Capture the cell that displays the provided text and extract its [x, y] central coordinate. 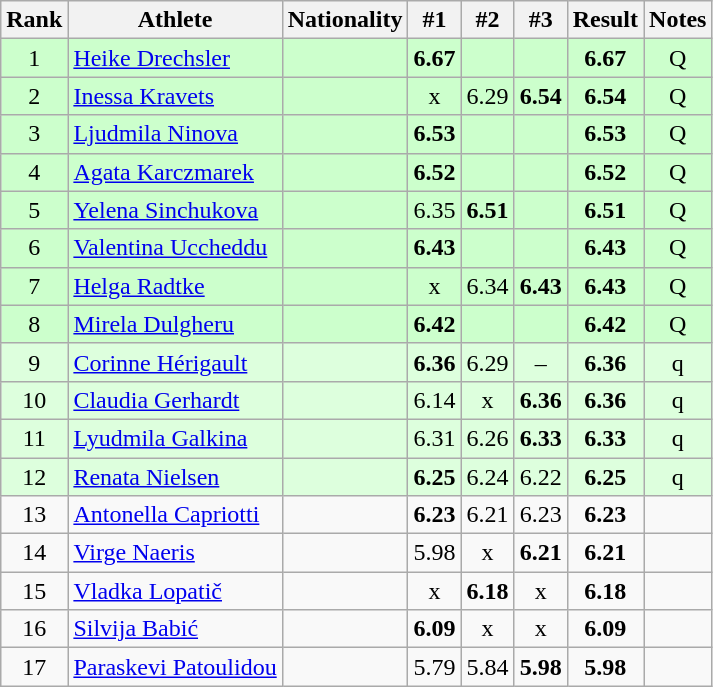
5.79 [434, 667]
6.24 [488, 477]
Helga Radtke [175, 286]
6.22 [540, 477]
Athlete [175, 20]
6.34 [488, 286]
4 [34, 172]
Rank [34, 20]
Renata Nielsen [175, 477]
Valentina Uccheddu [175, 248]
Corinne Hérigault [175, 362]
6.26 [488, 438]
Virge Naeris [175, 553]
Vladka Lopatič [175, 591]
5 [34, 210]
3 [34, 134]
13 [34, 515]
11 [34, 438]
17 [34, 667]
Agata Karczmarek [175, 172]
Heike Drechsler [175, 58]
5.84 [488, 667]
Antonella Capriotti [175, 515]
14 [34, 553]
8 [34, 324]
Result [605, 20]
Mirela Dulgheru [175, 324]
Inessa Kravets [175, 96]
7 [34, 286]
Yelena Sinchukova [175, 210]
Lyudmila Galkina [175, 438]
16 [34, 629]
Claudia Gerhardt [175, 400]
10 [34, 400]
9 [34, 362]
Paraskevi Patoulidou [175, 667]
6 [34, 248]
15 [34, 591]
Ljudmila Ninova [175, 134]
12 [34, 477]
6.14 [434, 400]
#2 [488, 20]
#3 [540, 20]
6.35 [434, 210]
Silvija Babić [175, 629]
2 [34, 96]
Nationality [345, 20]
Notes [678, 20]
6.31 [434, 438]
1 [34, 58]
– [540, 362]
#1 [434, 20]
